Locate the cell with the specified text and output its [x, y] center coordinate. 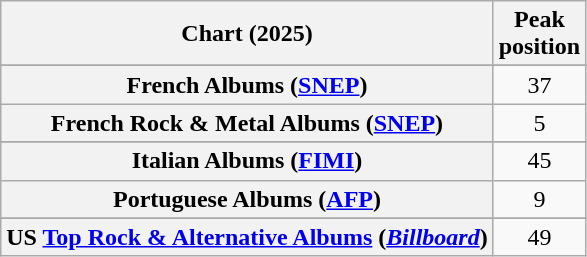
US Top Rock & Alternative Albums (Billboard) [247, 237]
French Rock & Metal Albums (SNEP) [247, 123]
37 [539, 85]
Peakposition [539, 34]
Portuguese Albums (AFP) [247, 199]
9 [539, 199]
Chart (2025) [247, 34]
5 [539, 123]
49 [539, 237]
Italian Albums (FIMI) [247, 161]
French Albums (SNEP) [247, 85]
45 [539, 161]
